Capture the cell that displays the provided text and extract its (X, Y) central coordinate. 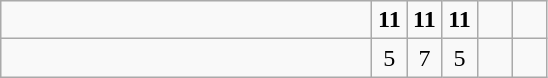
7 (424, 58)
